Locate the cell with the specified text and output its (x, y) center coordinate. 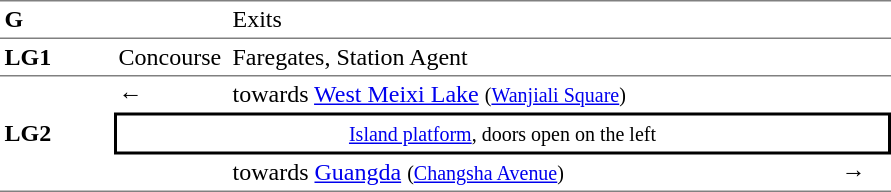
Exits (532, 20)
LG2 (57, 134)
Faregates, Station Agent (532, 58)
G (57, 20)
Concourse (171, 58)
towards Guangda (Changsha Avenue) (532, 173)
LG1 (57, 58)
Island platform, doors open on the left (502, 133)
← (171, 94)
towards West Meixi Lake (Wanjiali Square) (532, 94)
→ (864, 173)
